Identify which cell holds the provided text, then report its (X, Y) central coordinate. 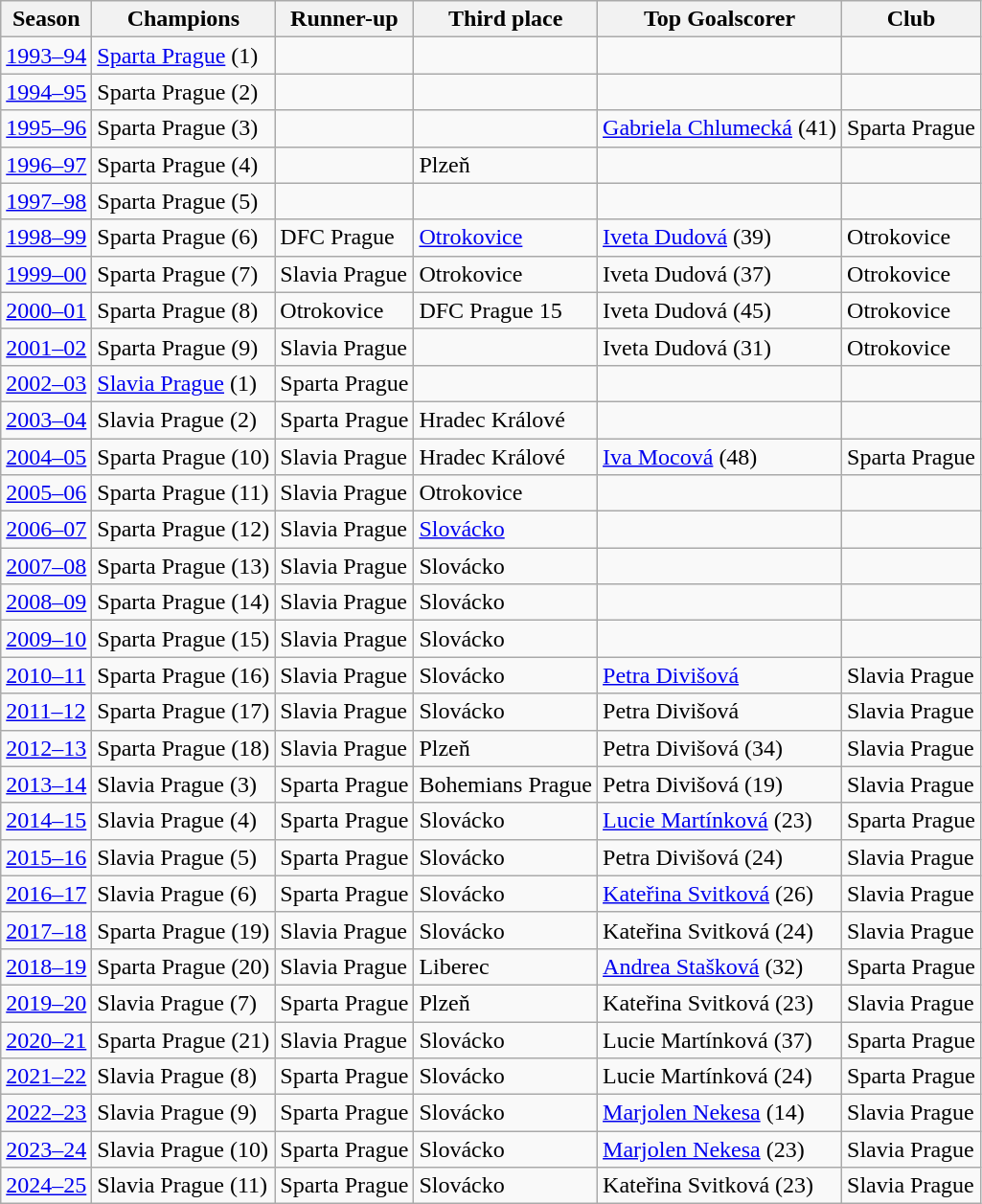
Top Goalscorer (720, 19)
2008–09 (46, 602)
Sparta Prague (12) (184, 530)
Club (912, 19)
Iveta Dudová (45) (720, 310)
Slavia Prague (7) (184, 1003)
Sparta Prague (3) (184, 128)
Sparta Prague (13) (184, 566)
Third place (506, 19)
Kateřina Svitková (26) (720, 894)
1998–99 (46, 238)
Sparta Prague (5) (184, 201)
Iveta Dudová (37) (720, 274)
Sparta Prague (8) (184, 310)
Slavia Prague (11) (184, 1186)
2003–04 (46, 420)
1995–96 (46, 128)
2010–11 (46, 675)
Lucie Martínková (37) (720, 1039)
1994–95 (46, 92)
Petra Divišová (19) (720, 784)
2004–05 (46, 457)
Sparta Prague (7) (184, 274)
2016–17 (46, 894)
Sparta Prague (14) (184, 602)
2022–23 (46, 1113)
Sparta Prague (9) (184, 347)
Slavia Prague (2) (184, 420)
Liberec (506, 966)
Petra Divišová (24) (720, 857)
Slavia Prague (8) (184, 1077)
2002–03 (46, 383)
2021–22 (46, 1077)
Sparta Prague (20) (184, 966)
Sparta Prague (15) (184, 639)
Season (46, 19)
Lucie Martínková (24) (720, 1077)
Slavia Prague (4) (184, 821)
2013–14 (46, 784)
2000–01 (46, 310)
2001–02 (46, 347)
Champions (184, 19)
2020–21 (46, 1039)
2005–06 (46, 493)
Marjolen Nekesa (23) (720, 1149)
2011–12 (46, 712)
DFC Prague 15 (506, 310)
Iveta Dudová (39) (720, 238)
2019–20 (46, 1003)
Lucie Martínková (23) (720, 821)
Bohemians Prague (506, 784)
2023–24 (46, 1149)
2007–08 (46, 566)
2015–16 (46, 857)
Sparta Prague (4) (184, 165)
Sparta Prague (11) (184, 493)
Sparta Prague (6) (184, 238)
Sparta Prague (21) (184, 1039)
1996–97 (46, 165)
2014–15 (46, 821)
2009–10 (46, 639)
1993–94 (46, 56)
Slavia Prague (5) (184, 857)
Andrea Stašková (32) (720, 966)
Gabriela Chlumecká (41) (720, 128)
2017–18 (46, 930)
Petra Divišová (34) (720, 748)
Slavia Prague (6) (184, 894)
Iva Mocová (48) (720, 457)
2012–13 (46, 748)
Sparta Prague (1) (184, 56)
Slavia Prague (10) (184, 1149)
Sparta Prague (17) (184, 712)
Slavia Prague (1) (184, 383)
Sparta Prague (16) (184, 675)
2024–25 (46, 1186)
Sparta Prague (18) (184, 748)
Kateřina Svitková (24) (720, 930)
Sparta Prague (2) (184, 92)
Sparta Prague (10) (184, 457)
2006–07 (46, 530)
Slavia Prague (3) (184, 784)
1999–00 (46, 274)
DFC Prague (345, 238)
Runner-up (345, 19)
2018–19 (46, 966)
Sparta Prague (19) (184, 930)
1997–98 (46, 201)
Iveta Dudová (31) (720, 347)
Marjolen Nekesa (14) (720, 1113)
Slavia Prague (9) (184, 1113)
